From the cell containing the given text, extract its center point as [X, Y] coordinate. 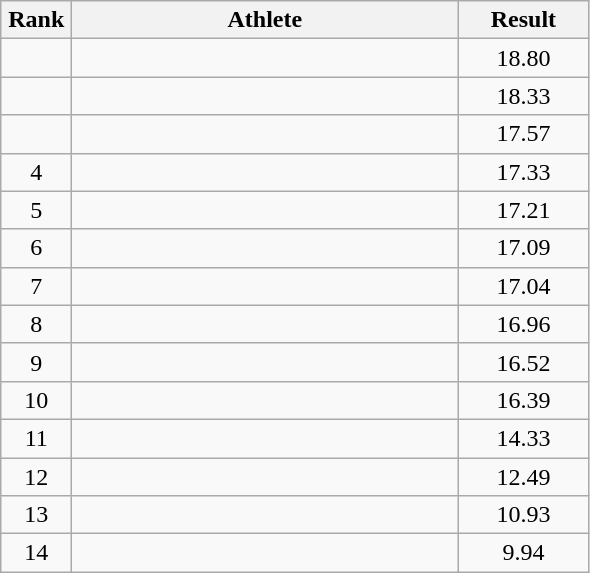
16.39 [524, 400]
Rank [36, 20]
7 [36, 286]
9.94 [524, 553]
17.33 [524, 172]
6 [36, 248]
14.33 [524, 438]
17.04 [524, 286]
14 [36, 553]
Result [524, 20]
17.21 [524, 210]
16.96 [524, 324]
18.33 [524, 96]
13 [36, 515]
9 [36, 362]
16.52 [524, 362]
12.49 [524, 477]
17.57 [524, 134]
10.93 [524, 515]
4 [36, 172]
10 [36, 400]
5 [36, 210]
18.80 [524, 58]
11 [36, 438]
8 [36, 324]
Athlete [265, 20]
12 [36, 477]
17.09 [524, 248]
